Determine the [X, Y] coordinate at the center of the cell enclosing the given text.  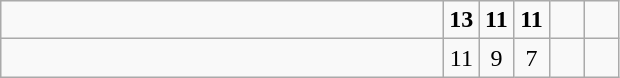
13 [462, 20]
7 [532, 58]
9 [496, 58]
